Return (X, Y) of the center of cell containing provided text 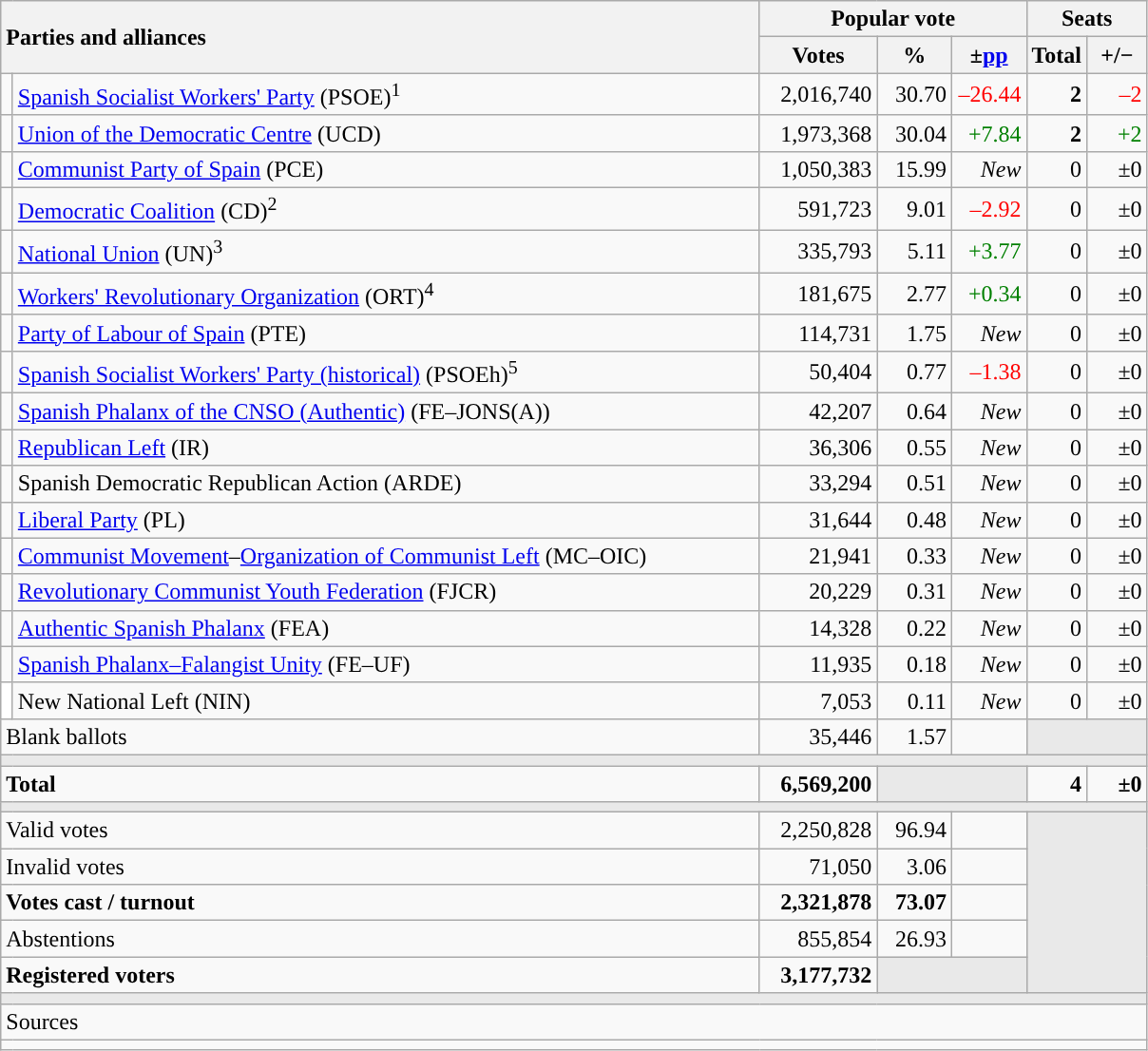
20,229 (818, 592)
0.51 (914, 484)
0.11 (914, 700)
36,306 (818, 448)
1,973,368 (818, 133)
Spanish Phalanx of the CNSO (Authentic) (FE–JONS(A)) (386, 411)
–26.44 (988, 95)
Communist Party of Spain (PCE) (386, 169)
30.04 (914, 133)
3,177,732 (818, 975)
35,446 (818, 736)
15.99 (914, 169)
Popular vote (893, 19)
11,935 (818, 664)
Parties and alliances (380, 37)
21,941 (818, 556)
Liberal Party (PL) (386, 520)
–2 (1118, 95)
6,569,200 (818, 784)
Votes cast / turnout (380, 903)
335,793 (818, 251)
Registered voters (380, 975)
National Union (UN)3 (386, 251)
Spanish Phalanx–Falangist Unity (FE–UF) (386, 664)
Republican Left (IR) (386, 448)
2,016,740 (818, 95)
New National Left (NIN) (386, 700)
591,723 (818, 209)
Sources (574, 1022)
Abstentions (380, 939)
7,053 (818, 700)
0.33 (914, 556)
Spanish Socialist Workers' Party (PSOE)1 (386, 95)
Invalid votes (380, 867)
0.31 (914, 592)
0.48 (914, 520)
Democratic Coalition (CD)2 (386, 209)
1.75 (914, 333)
Seats (1087, 19)
–1.38 (988, 373)
Communist Movement–Organization of Communist Left (MC–OIC) (386, 556)
Votes (818, 55)
Spanish Democratic Republican Action (ARDE) (386, 484)
42,207 (818, 411)
3.06 (914, 867)
181,675 (818, 295)
Blank ballots (380, 736)
Authentic Spanish Phalanx (FEA) (386, 628)
Valid votes (380, 831)
0.18 (914, 664)
26.93 (914, 939)
Revolutionary Communist Youth Federation (FJCR) (386, 592)
14,328 (818, 628)
% (914, 55)
50,404 (818, 373)
+2 (1118, 133)
2.77 (914, 295)
71,050 (818, 867)
+0.34 (988, 295)
–2.92 (988, 209)
Spanish Socialist Workers' Party (historical) (PSOEh)5 (386, 373)
31,644 (818, 520)
2,321,878 (818, 903)
855,854 (818, 939)
4 (1057, 784)
0.55 (914, 448)
5.11 (914, 251)
1,050,383 (818, 169)
Party of Labour of Spain (PTE) (386, 333)
Workers' Revolutionary Organization (ORT)4 (386, 295)
73.07 (914, 903)
9.01 (914, 209)
0.64 (914, 411)
2,250,828 (818, 831)
+7.84 (988, 133)
30.70 (914, 95)
0.77 (914, 373)
0.22 (914, 628)
Union of the Democratic Centre (UCD) (386, 133)
+3.77 (988, 251)
33,294 (818, 484)
96.94 (914, 831)
±pp (988, 55)
+/− (1118, 55)
1.57 (914, 736)
114,731 (818, 333)
